Pinpoint the cell where the given text exists, returning its [X, Y] midpoint coordinate. 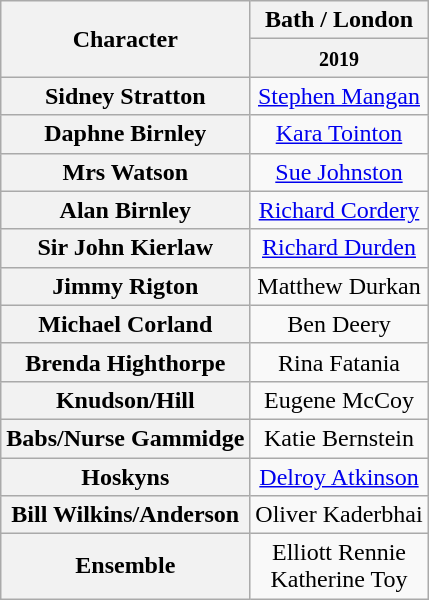
Elliott RennieKatherine Toy [339, 566]
Bill Wilkins/Anderson [126, 515]
Sue Johnston [339, 172]
Richard Durden [339, 248]
Character [126, 39]
Brenda Highthorpe [126, 362]
Stephen Mangan [339, 96]
Kara Tointon [339, 134]
Alan Birnley [126, 210]
Matthew Durkan [339, 286]
Ensemble [126, 566]
Sir John Kierlaw [126, 248]
Katie Bernstein [339, 438]
Jimmy Rigton [126, 286]
Babs/Nurse Gammidge [126, 438]
Bath / London [339, 20]
Mrs Watson [126, 172]
Hoskyns [126, 477]
2019 [339, 58]
Oliver Kaderbhai [339, 515]
Rina Fatania [339, 362]
Michael Corland [126, 324]
Richard Cordery [339, 210]
Delroy Atkinson [339, 477]
Sidney Stratton [126, 96]
Daphne Birnley [126, 134]
Eugene McCoy [339, 400]
Knudson/Hill [126, 400]
Ben Deery [339, 324]
